Capture the cell that displays the provided text and extract its [x, y] central coordinate. 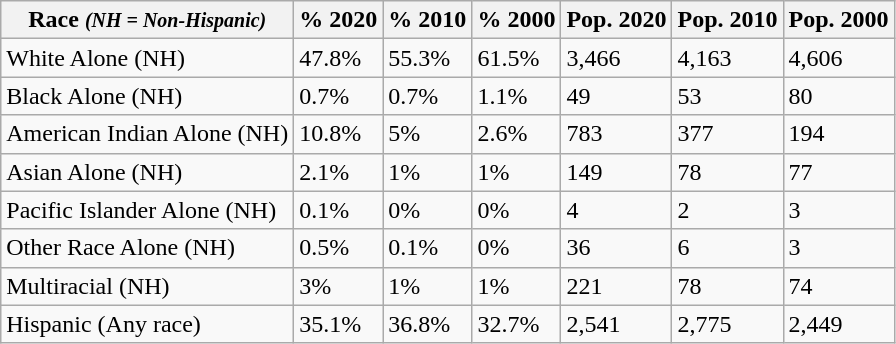
Pop. 2020 [616, 20]
2,775 [728, 324]
32.7% [516, 324]
4,606 [838, 58]
5% [428, 134]
2,449 [838, 324]
White Alone (NH) [148, 58]
3% [338, 286]
American Indian Alone (NH) [148, 134]
4,163 [728, 58]
149 [616, 172]
Pop. 2000 [838, 20]
61.5% [516, 58]
% 2000 [516, 20]
36.8% [428, 324]
Race (NH = Non-Hispanic) [148, 20]
2 [728, 210]
221 [616, 286]
47.8% [338, 58]
2.1% [338, 172]
4 [616, 210]
783 [616, 134]
0.5% [338, 248]
377 [728, 134]
74 [838, 286]
77 [838, 172]
55.3% [428, 58]
49 [616, 96]
% 2020 [338, 20]
Other Race Alone (NH) [148, 248]
Pacific Islander Alone (NH) [148, 210]
53 [728, 96]
1.1% [516, 96]
Hispanic (Any race) [148, 324]
10.8% [338, 134]
2.6% [516, 134]
Multiracial (NH) [148, 286]
6 [728, 248]
80 [838, 96]
Pop. 2010 [728, 20]
35.1% [338, 324]
194 [838, 134]
2,541 [616, 324]
Asian Alone (NH) [148, 172]
% 2010 [428, 20]
Black Alone (NH) [148, 96]
3,466 [616, 58]
36 [616, 248]
